Identify which cell holds the provided text, then report its (x, y) central coordinate. 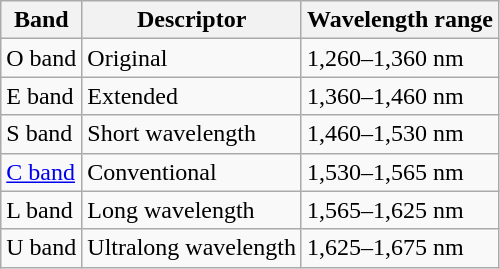
1,460–1,530 nm (400, 134)
Short wavelength (192, 134)
1,565–1,625 nm (400, 210)
1,260–1,360 nm (400, 58)
O band (42, 58)
1,360–1,460 nm (400, 96)
Descriptor (192, 20)
C band (42, 172)
1,625–1,675 nm (400, 248)
Conventional (192, 172)
1,530–1,565 nm (400, 172)
Original (192, 58)
S band (42, 134)
Extended (192, 96)
L band (42, 210)
Band (42, 20)
Wavelength range (400, 20)
Long wavelength (192, 210)
Ultralong wavelength (192, 248)
U band (42, 248)
E band (42, 96)
